Scan for the cell matching the given text and deliver its (X, Y) coordinate at center. 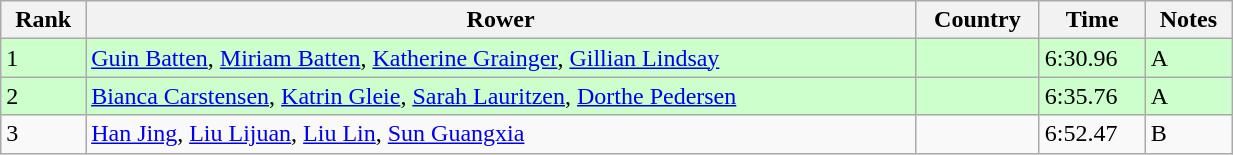
3 (44, 134)
B (1188, 134)
Rank (44, 20)
2 (44, 96)
Country (978, 20)
1 (44, 58)
Han Jing, Liu Lijuan, Liu Lin, Sun Guangxia (501, 134)
6:52.47 (1092, 134)
6:30.96 (1092, 58)
Bianca Carstensen, Katrin Gleie, Sarah Lauritzen, Dorthe Pedersen (501, 96)
Rower (501, 20)
Guin Batten, Miriam Batten, Katherine Grainger, Gillian Lindsay (501, 58)
6:35.76 (1092, 96)
Notes (1188, 20)
Time (1092, 20)
